Pinpoint the cell where the given text exists, returning its (x, y) midpoint coordinate. 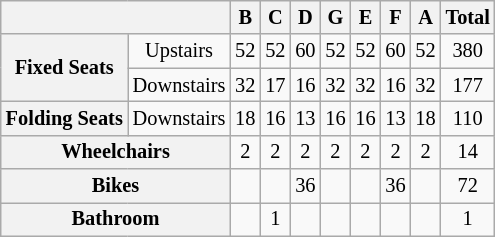
110 (468, 118)
72 (468, 186)
Upstairs (180, 51)
17 (275, 85)
380 (468, 51)
Total (468, 17)
Folding Seats (64, 118)
B (245, 17)
Fixed Seats (64, 68)
F (395, 17)
Bathroom (116, 219)
E (365, 17)
A (426, 17)
177 (468, 85)
Wheelchairs (116, 152)
D (305, 17)
G (335, 17)
C (275, 17)
Bikes (116, 186)
14 (468, 152)
